Provide the (X, Y) coordinate of the cell's center where the given text is located.  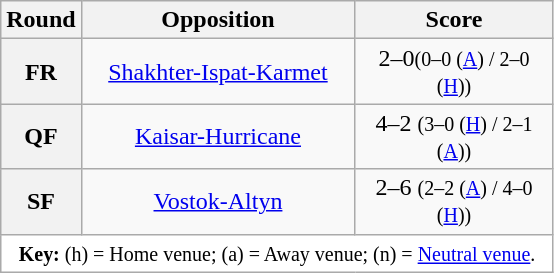
Vostok-Altyn (218, 202)
Kaisar-Hurricane (218, 136)
4–2 (3–0 (H) / 2–1 (A)) (454, 136)
Key: (h) = Home venue; (a) = Away venue; (n) = Neutral venue. (278, 253)
2–0(0–0 (A) / 2–0 (H)) (454, 72)
FR (41, 72)
QF (41, 136)
2–6 (2–2 (A) / 4–0 (H)) (454, 202)
SF (41, 202)
Score (454, 20)
Opposition (218, 20)
Shakhter-Ispat-Karmet (218, 72)
Round (41, 20)
